Extract the (x, y) coordinate from the center of the cell holding the provided text.  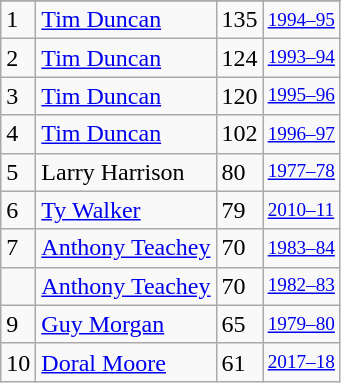
1983–84 (301, 248)
1996–97 (301, 134)
2010–11 (301, 210)
Ty Walker (126, 210)
5 (18, 172)
1979–80 (301, 324)
65 (240, 324)
9 (18, 324)
135 (240, 20)
2 (18, 58)
10 (18, 362)
Doral Moore (126, 362)
7 (18, 248)
124 (240, 58)
1993–94 (301, 58)
1 (18, 20)
3 (18, 96)
120 (240, 96)
6 (18, 210)
Larry Harrison (126, 172)
1982–83 (301, 286)
102 (240, 134)
80 (240, 172)
79 (240, 210)
4 (18, 134)
61 (240, 362)
Guy Morgan (126, 324)
1995–96 (301, 96)
1977–78 (301, 172)
1994–95 (301, 20)
2017–18 (301, 362)
